Locate the cell with the specified text and output its (X, Y) center coordinate. 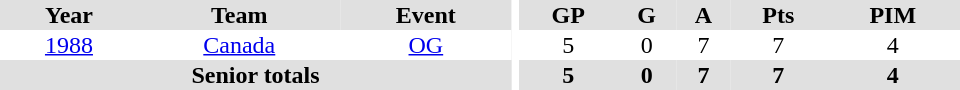
Canada (240, 45)
PIM (893, 15)
OG (426, 45)
GP (568, 15)
A (704, 15)
G (646, 15)
Pts (778, 15)
Year (69, 15)
Senior totals (256, 75)
1988 (69, 45)
Event (426, 15)
Team (240, 15)
